Pinpoint the cell where the given text exists, returning its (x, y) midpoint coordinate. 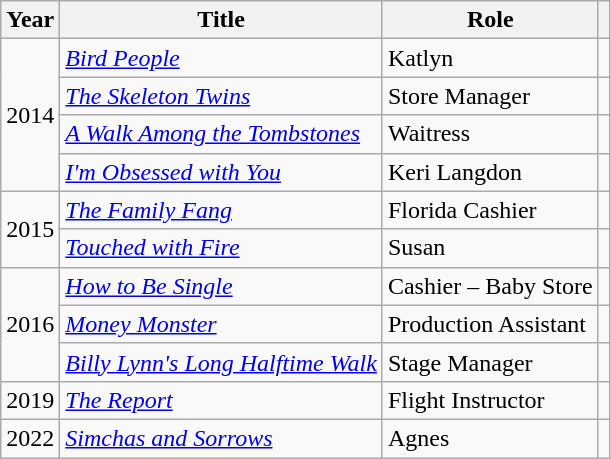
Money Monster (222, 324)
2022 (30, 438)
A Walk Among the Tombstones (222, 134)
Susan (490, 248)
The Family Fang (222, 210)
2016 (30, 324)
2019 (30, 400)
Waitress (490, 134)
The Report (222, 400)
2015 (30, 229)
Keri Langdon (490, 172)
Katlyn (490, 58)
Billy Lynn's Long Halftime Walk (222, 362)
Flight Instructor (490, 400)
Agnes (490, 438)
Role (490, 20)
Title (222, 20)
Simchas and Sorrows (222, 438)
Florida Cashier (490, 210)
I'm Obsessed with You (222, 172)
2014 (30, 115)
Touched with Fire (222, 248)
Store Manager (490, 96)
Year (30, 20)
Bird People (222, 58)
Production Assistant (490, 324)
The Skeleton Twins (222, 96)
Cashier – Baby Store (490, 286)
Stage Manager (490, 362)
How to Be Single (222, 286)
